Capture the cell that displays the provided text and extract its (x, y) central coordinate. 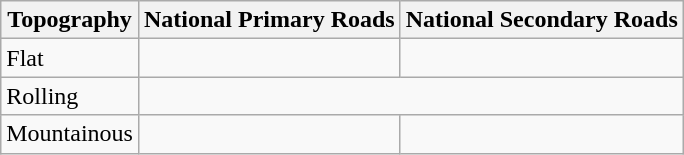
National Primary Roads (269, 20)
Rolling (70, 96)
Flat (70, 58)
Topography (70, 20)
National Secondary Roads (542, 20)
Mountainous (70, 134)
